Search for the cell housing the specified text and yield its (x, y) center coordinate. 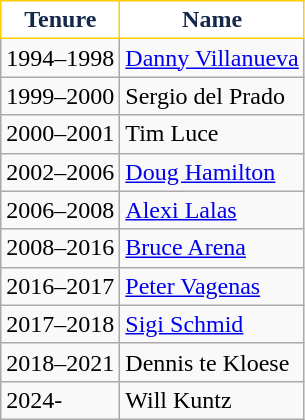
Doug Hamilton (212, 172)
2017–2018 (60, 324)
1999–2000 (60, 96)
Dennis te Kloese (212, 362)
Sergio del Prado (212, 96)
2016–2017 (60, 286)
Bruce Arena (212, 248)
Tenure (60, 20)
Name (212, 20)
2006–2008 (60, 210)
Peter Vagenas (212, 286)
Will Kuntz (212, 400)
Tim Luce (212, 134)
Danny Villanueva (212, 58)
2002–2006 (60, 172)
2018–2021 (60, 362)
2008–2016 (60, 248)
Sigi Schmid (212, 324)
2024- (60, 400)
Alexi Lalas (212, 210)
2000–2001 (60, 134)
1994–1998 (60, 58)
